Identify which cell holds the provided text, then report its [x, y] central coordinate. 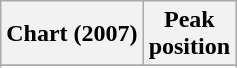
Chart (2007) [72, 34]
Peakposition [189, 34]
